Identify which cell holds the provided text, then report its [X, Y] central coordinate. 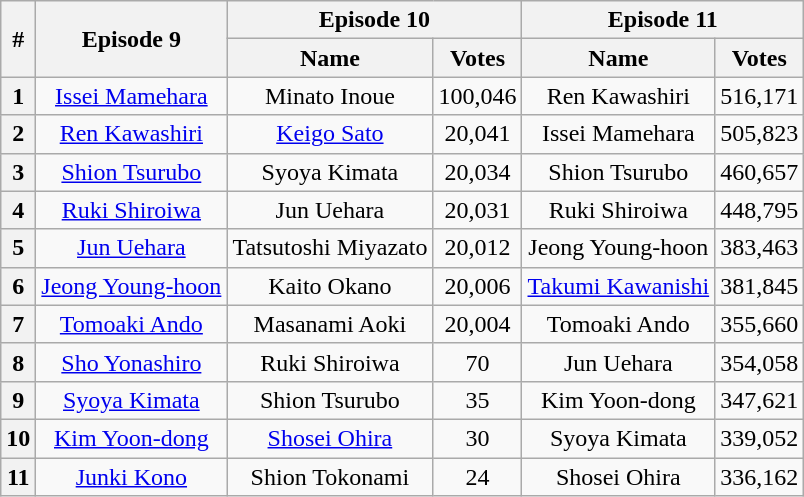
Episode 10 [374, 20]
505,823 [760, 134]
100,046 [478, 96]
354,058 [760, 362]
Episode 9 [132, 39]
381,845 [760, 286]
Masanami Aoki [330, 324]
11 [18, 477]
1 [18, 96]
30 [478, 438]
20,006 [478, 286]
347,621 [760, 400]
20,034 [478, 172]
3 [18, 172]
339,052 [760, 438]
8 [18, 362]
2 [18, 134]
Kaito Okano [330, 286]
70 [478, 362]
6 [18, 286]
10 [18, 438]
355,660 [760, 324]
24 [478, 477]
20,004 [478, 324]
# [18, 39]
9 [18, 400]
383,463 [760, 248]
20,031 [478, 210]
Junki Kono [132, 477]
Sho Yonashiro [132, 362]
20,012 [478, 248]
Episode 11 [663, 20]
4 [18, 210]
Minato Inoue [330, 96]
7 [18, 324]
448,795 [760, 210]
Shion Tokonami [330, 477]
Keigo Sato [330, 134]
5 [18, 248]
336,162 [760, 477]
460,657 [760, 172]
Takumi Kawanishi [618, 286]
Tatsutoshi Miyazato [330, 248]
516,171 [760, 96]
20,041 [478, 134]
35 [478, 400]
